Identify which cell holds the provided text, then report its [X, Y] central coordinate. 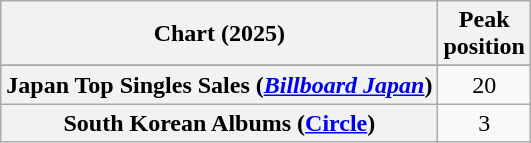
Peakposition [484, 34]
South Korean Albums (Circle) [220, 123]
Chart (2025) [220, 34]
Japan Top Singles Sales (Billboard Japan) [220, 85]
3 [484, 123]
20 [484, 85]
